Extract the [x, y] coordinate from the center of the cell holding the provided text.  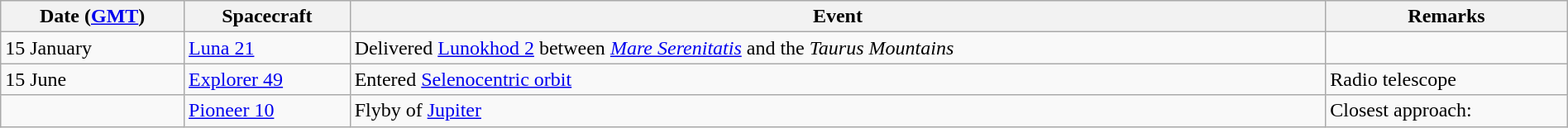
Delivered Lunokhod 2 between Mare Serenitatis and the Taurus Mountains [838, 48]
Explorer 49 [268, 79]
Event [838, 17]
Remarks [1446, 17]
15 January [93, 48]
Luna 21 [268, 48]
Spacecraft [268, 17]
Radio telescope [1446, 79]
Pioneer 10 [268, 111]
Entered Selenocentric orbit [838, 79]
15 June [93, 79]
Date (GMT) [93, 17]
Closest approach: [1446, 111]
Flyby of Jupiter [838, 111]
